Return the (x, y) coordinate for the center point of the cell that contains the specified text.  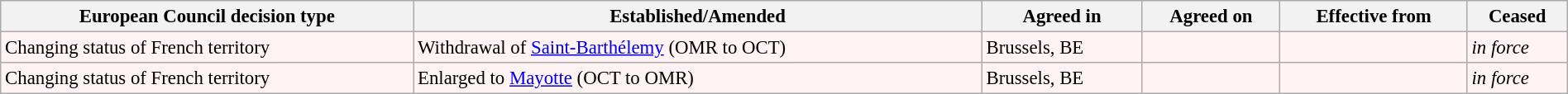
Enlarged to Mayotte (OCT to OMR) (698, 78)
Established/Amended (698, 16)
Agreed in (1062, 16)
Effective from (1374, 16)
Agreed on (1211, 16)
Withdrawal of Saint-Barthélemy (OMR to OCT) (698, 48)
European Council decision type (207, 16)
Ceased (1517, 16)
